Scan for the cell matching the given text and deliver its (X, Y) coordinate at center. 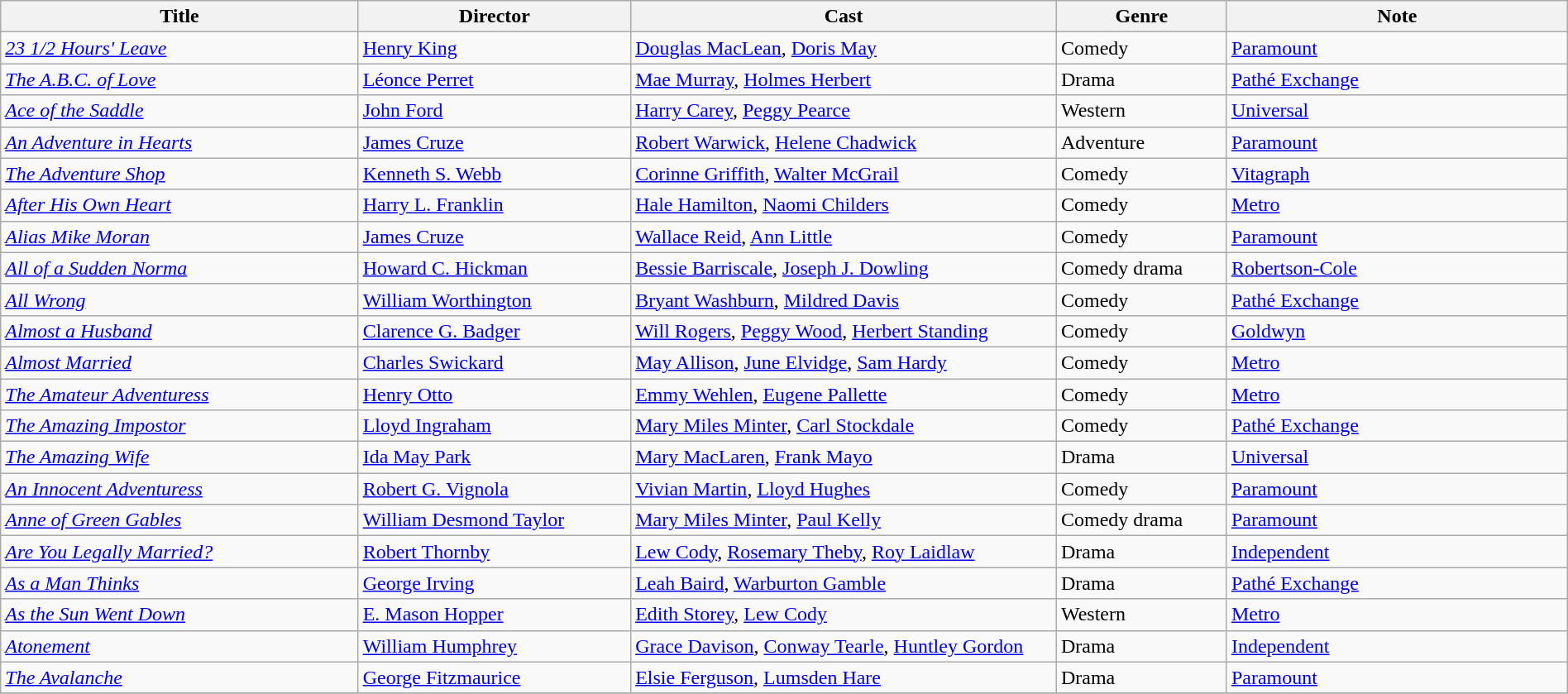
Goldwyn (1397, 331)
Kenneth S. Webb (495, 174)
Henry Otto (495, 395)
Henry King (495, 48)
Genre (1141, 17)
Wallace Reid, Ann Little (844, 237)
Director (495, 17)
Lloyd Ingraham (495, 426)
May Allison, June Elvidge, Sam Hardy (844, 362)
Elsie Ferguson, Lumsden Hare (844, 677)
The Avalanche (179, 677)
Douglas MacLean, Doris May (844, 48)
Are You Legally Married? (179, 552)
All Wrong (179, 299)
All of a Sudden Norma (179, 268)
E. Mason Hopper (495, 615)
Mae Murray, Holmes Herbert (844, 79)
Mary Miles Minter, Carl Stockdale (844, 426)
The Amateur Adventuress (179, 395)
Lew Cody, Rosemary Theby, Roy Laidlaw (844, 552)
Cast (844, 17)
Léonce Perret (495, 79)
Ida May Park (495, 457)
Adventure (1141, 142)
As a Man Thinks (179, 583)
Harry Carey, Peggy Pearce (844, 111)
Harry L. Franklin (495, 205)
Emmy Wehlen, Eugene Pallette (844, 395)
Robert Thornby (495, 552)
Mary MacLaren, Frank Mayo (844, 457)
Robert G. Vignola (495, 489)
The Adventure Shop (179, 174)
Howard C. Hickman (495, 268)
Grace Davison, Conway Tearle, Huntley Gordon (844, 646)
William Desmond Taylor (495, 520)
John Ford (495, 111)
The A.B.C. of Love (179, 79)
As the Sun Went Down (179, 615)
Anne of Green Gables (179, 520)
An Innocent Adventuress (179, 489)
Vitagraph (1397, 174)
Robertson-Cole (1397, 268)
Robert Warwick, Helene Chadwick (844, 142)
The Amazing Impostor (179, 426)
Atonement (179, 646)
Note (1397, 17)
George Irving (495, 583)
Title (179, 17)
An Adventure in Hearts (179, 142)
Bessie Barriscale, Joseph J. Dowling (844, 268)
Will Rogers, Peggy Wood, Herbert Standing (844, 331)
William Worthington (495, 299)
Almost Married (179, 362)
Alias Mike Moran (179, 237)
Clarence G. Badger (495, 331)
Ace of the Saddle (179, 111)
Bryant Washburn, Mildred Davis (844, 299)
William Humphrey (495, 646)
Hale Hamilton, Naomi Childers (844, 205)
Vivian Martin, Lloyd Hughes (844, 489)
Mary Miles Minter, Paul Kelly (844, 520)
After His Own Heart (179, 205)
The Amazing Wife (179, 457)
Almost a Husband (179, 331)
Edith Storey, Lew Cody (844, 615)
23 1/2 Hours' Leave (179, 48)
George Fitzmaurice (495, 677)
Corinne Griffith, Walter McGrail (844, 174)
Leah Baird, Warburton Gamble (844, 583)
Charles Swickard (495, 362)
